Output the (x, y) coordinate of the center of the cell containing the given text.  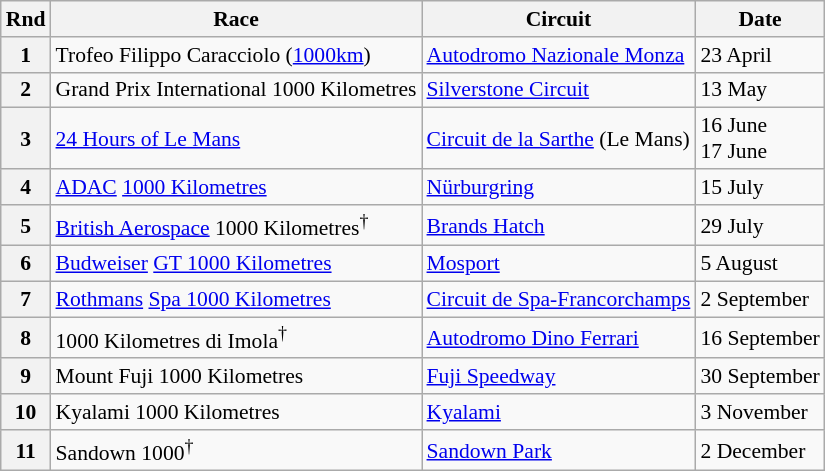
2 December (760, 450)
Brands Hatch (559, 226)
Budweiser GT 1000 Kilometres (236, 264)
4 (26, 187)
Kyalami 1000 Kilometres (236, 412)
Circuit de Spa-Francorchamps (559, 300)
Nürburgring (559, 187)
6 (26, 264)
Mosport (559, 264)
Mount Fuji 1000 Kilometres (236, 377)
Fuji Speedway (559, 377)
Autodromo Dino Ferrari (559, 338)
Autodromo Nazionale Monza (559, 55)
ADAC 1000 Kilometres (236, 187)
Circuit (559, 19)
1 (26, 55)
Rnd (26, 19)
2 September (760, 300)
16 September (760, 338)
24 Hours of Le Mans (236, 138)
29 July (760, 226)
9 (26, 377)
Date (760, 19)
Grand Prix International 1000 Kilometres (236, 90)
3 (26, 138)
Kyalami (559, 412)
16 June17 June (760, 138)
23 April (760, 55)
Silverstone Circuit (559, 90)
2 (26, 90)
5 (26, 226)
8 (26, 338)
Circuit de la Sarthe (Le Mans) (559, 138)
3 November (760, 412)
British Aerospace 1000 Kilometres† (236, 226)
5 August (760, 264)
Trofeo Filippo Caracciolo (1000km) (236, 55)
13 May (760, 90)
15 July (760, 187)
Race (236, 19)
1000 Kilometres di Imola† (236, 338)
10 (26, 412)
30 September (760, 377)
Rothmans Spa 1000 Kilometres (236, 300)
Sandown Park (559, 450)
11 (26, 450)
7 (26, 300)
Sandown 1000† (236, 450)
